Output the [X, Y] coordinate of the center of the cell containing the given text.  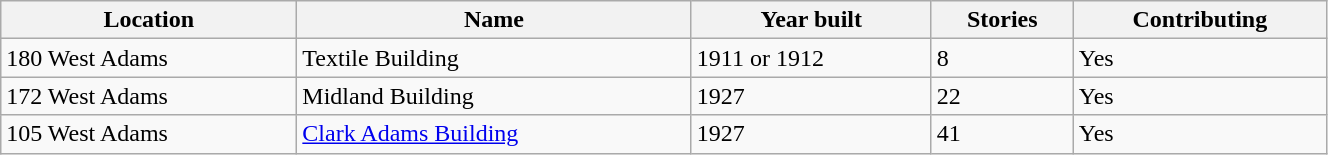
1911 or 1912 [811, 58]
Name [494, 20]
Stories [1002, 20]
105 West Adams [149, 134]
22 [1002, 96]
180 West Adams [149, 58]
41 [1002, 134]
Year built [811, 20]
172 West Adams [149, 96]
8 [1002, 58]
Location [149, 20]
Textile Building [494, 58]
Contributing [1200, 20]
Midland Building [494, 96]
Clark Adams Building [494, 134]
